Pinpoint the cell where the given text exists, returning its (x, y) midpoint coordinate. 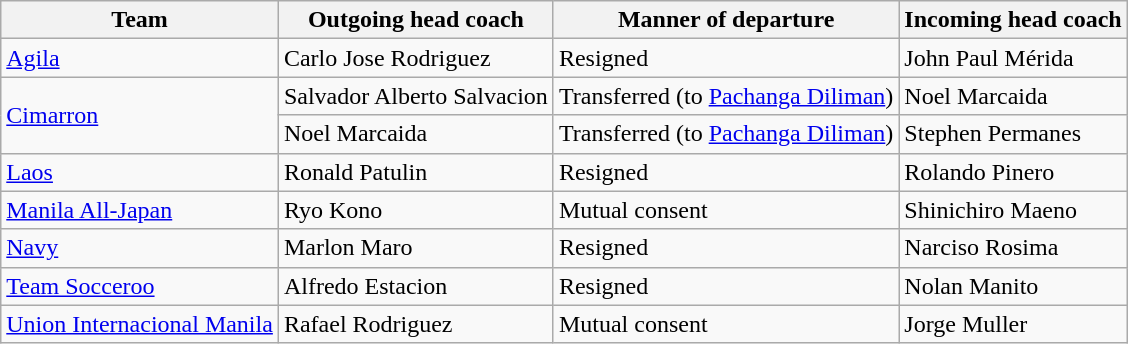
Jorge Muller (1013, 324)
Rolando Pinero (1013, 172)
Ryo Kono (416, 210)
Nolan Manito (1013, 286)
Team (140, 20)
Carlo Jose Rodriguez (416, 58)
Salvador Alberto Salvacion (416, 96)
Cimarron (140, 115)
Laos (140, 172)
Team Socceroo (140, 286)
Manner of departure (726, 20)
Shinichiro Maeno (1013, 210)
Union Internacional Manila (140, 324)
John Paul Mérida (1013, 58)
Outgoing head coach (416, 20)
Incoming head coach (1013, 20)
Rafael Rodriguez (416, 324)
Navy (140, 248)
Marlon Maro (416, 248)
Ronald Patulin (416, 172)
Agila (140, 58)
Manila All-Japan (140, 210)
Narciso Rosima (1013, 248)
Alfredo Estacion (416, 286)
Stephen Permanes (1013, 134)
